Find where the given text appears and provide that cell's center as [x, y] coordinate. 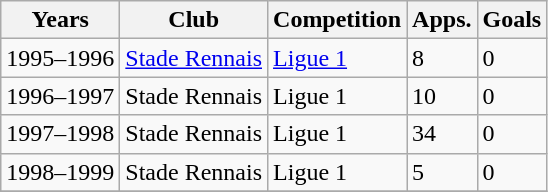
Goals [512, 20]
Club [194, 20]
34 [442, 134]
Apps. [442, 20]
Years [60, 20]
1996–1997 [60, 96]
10 [442, 96]
1995–1996 [60, 58]
5 [442, 172]
8 [442, 58]
Competition [338, 20]
1997–1998 [60, 134]
1998–1999 [60, 172]
